Identify which cell holds the provided text, then report its (X, Y) central coordinate. 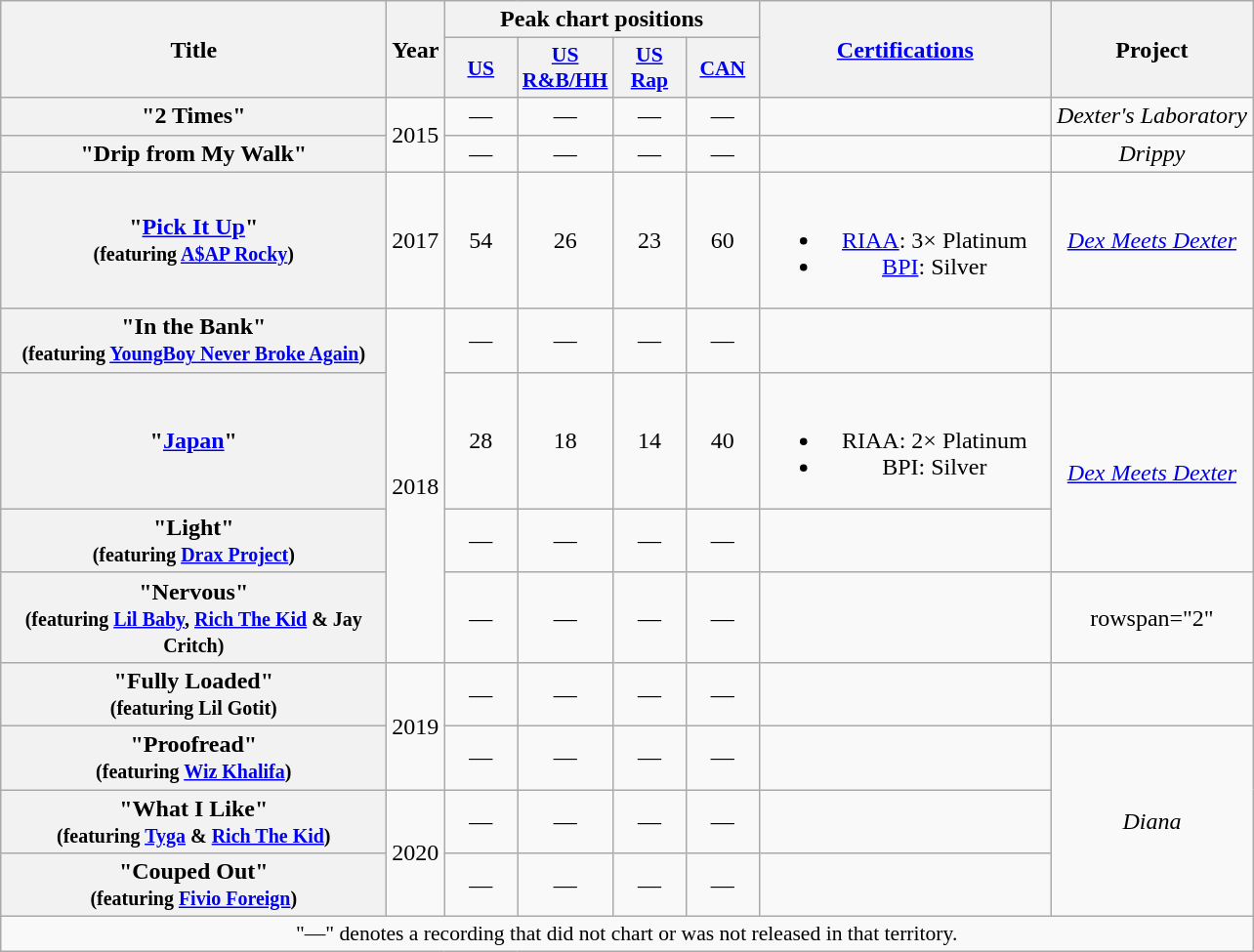
40 (723, 440)
2015 (416, 135)
2020 (416, 852)
"Couped Out"(featuring Fivio Foreign) (193, 885)
Certifications (904, 49)
28 (481, 440)
rowspan="2" (1151, 617)
54 (481, 240)
"Japan" (193, 440)
CAN (723, 68)
"Proofread"(featuring Wiz Khalifa) (193, 758)
"What I Like"(featuring Tyga & Rich The Kid) (193, 820)
Title (193, 49)
2019 (416, 725)
26 (565, 240)
23 (648, 240)
Peak chart positions (602, 20)
"Fully Loaded"(featuring Lil Gotit) (193, 693)
Project (1151, 49)
18 (565, 440)
RIAA: 2× PlatinumBPI: Silver (904, 440)
"Light"(featuring Drax Project) (193, 541)
"Drip from My Walk" (193, 153)
Year (416, 49)
"Pick It Up"(featuring A$AP Rocky) (193, 240)
"Nervous"(featuring Lil Baby, Rich The Kid & Jay Critch) (193, 617)
US (481, 68)
USR&B/HH (565, 68)
"2 Times" (193, 116)
"—" denotes a recording that did not chart or was not released in that territory. (627, 934)
Diana (1151, 820)
14 (648, 440)
Drippy (1151, 153)
Dexter's Laboratory (1151, 116)
2018 (416, 485)
"In the Bank"(featuring YoungBoy Never Broke Again) (193, 340)
USRap (648, 68)
60 (723, 240)
RIAA: 3× PlatinumBPI: Silver (904, 240)
2017 (416, 240)
